Search for the cell housing the specified text and yield its [X, Y] center coordinate. 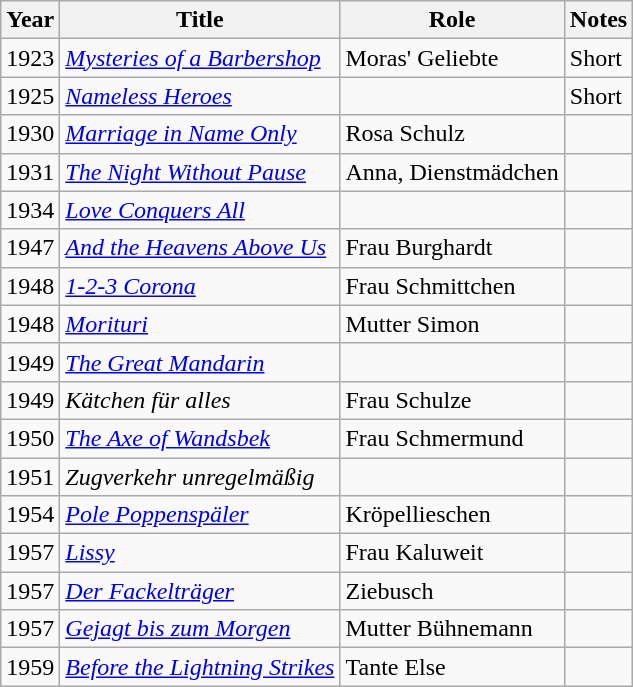
Year [30, 20]
Love Conquers All [200, 210]
1923 [30, 58]
Title [200, 20]
Nameless Heroes [200, 96]
Pole Poppenspäler [200, 515]
Marriage in Name Only [200, 134]
Mutter Bühnemann [452, 629]
1930 [30, 134]
Tante Else [452, 667]
Mysteries of a Barbershop [200, 58]
Der Fackelträger [200, 591]
Morituri [200, 324]
Notes [598, 20]
1934 [30, 210]
Mutter Simon [452, 324]
1947 [30, 248]
1951 [30, 477]
Frau Schulze [452, 400]
1959 [30, 667]
Rosa Schulz [452, 134]
Moras' Geliebte [452, 58]
The Axe of Wandsbek [200, 438]
Frau Kaluweit [452, 553]
1954 [30, 515]
1-2-3 Corona [200, 286]
Frau Schmermund [452, 438]
Anna, Dienstmädchen [452, 172]
The Great Mandarin [200, 362]
Lissy [200, 553]
Gejagt bis zum Morgen [200, 629]
And the Heavens Above Us [200, 248]
Role [452, 20]
Frau Schmittchen [452, 286]
Kätchen für alles [200, 400]
1950 [30, 438]
Zugverkehr unregelmäßig [200, 477]
Ziebusch [452, 591]
Frau Burghardt [452, 248]
1925 [30, 96]
The Night Without Pause [200, 172]
Before the Lightning Strikes [200, 667]
Kröpellieschen [452, 515]
1931 [30, 172]
